Determine the [x, y] coordinate at the center of the cell enclosing the given text.  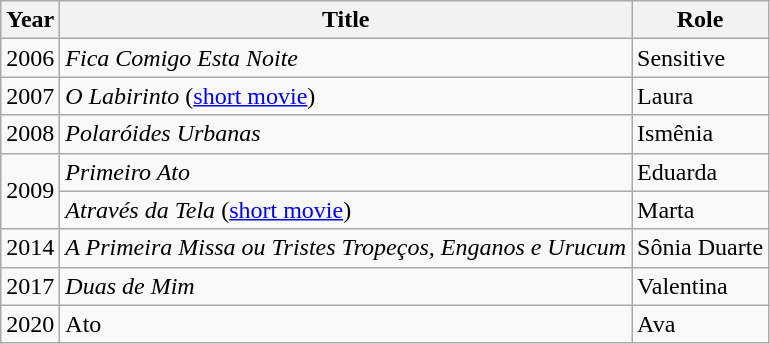
Sônia Duarte [700, 248]
2007 [30, 96]
Title [346, 20]
Duas de Mim [346, 286]
Ava [700, 324]
2020 [30, 324]
2006 [30, 58]
Ato [346, 324]
2014 [30, 248]
Primeiro Ato [346, 172]
Role [700, 20]
Polaróides Urbanas [346, 134]
Ismênia [700, 134]
Laura [700, 96]
2017 [30, 286]
Marta [700, 210]
2009 [30, 191]
Year [30, 20]
Eduarda [700, 172]
Sensitive [700, 58]
2008 [30, 134]
Fica Comigo Esta Noite [346, 58]
Através da Tela (short movie) [346, 210]
Valentina [700, 286]
A Primeira Missa ou Tristes Tropeços, Enganos e Urucum [346, 248]
O Labirinto (short movie) [346, 96]
